Return (x, y) of the center of cell containing provided text 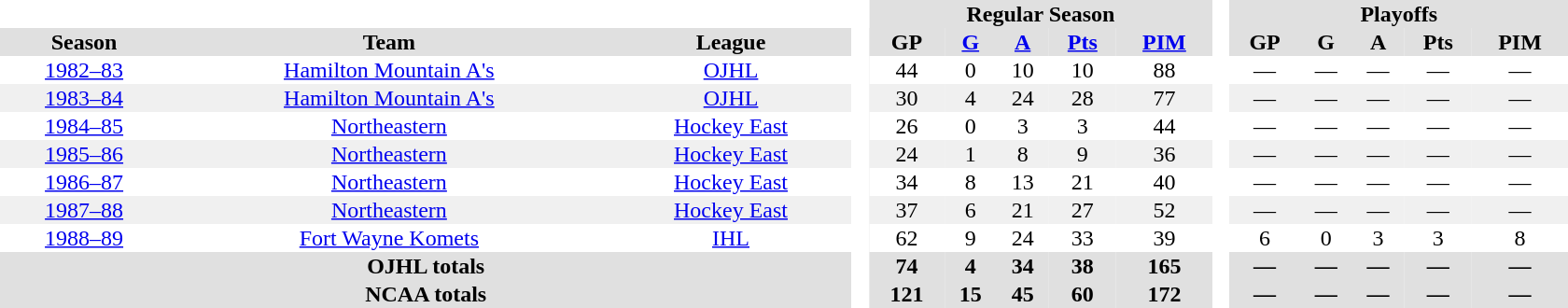
88 (1165, 70)
62 (907, 238)
172 (1165, 294)
77 (1165, 98)
1983–84 (84, 98)
Regular Season (1041, 14)
37 (907, 210)
League (732, 42)
33 (1083, 238)
165 (1165, 266)
26 (907, 126)
OJHL totals (426, 266)
74 (907, 266)
45 (1023, 294)
1982–83 (84, 70)
52 (1165, 210)
36 (1165, 154)
121 (907, 294)
40 (1165, 182)
15 (971, 294)
13 (1023, 182)
1986–87 (84, 182)
60 (1083, 294)
1987–88 (84, 210)
Fort Wayne Komets (389, 238)
30 (907, 98)
1 (971, 154)
1988–89 (84, 238)
Season (84, 42)
Playoffs (1399, 14)
38 (1083, 266)
1985–86 (84, 154)
IHL (732, 238)
NCAA totals (426, 294)
39 (1165, 238)
Team (389, 42)
28 (1083, 98)
1984–85 (84, 126)
27 (1083, 210)
